From the cell containing the given text, extract its center point as [x, y] coordinate. 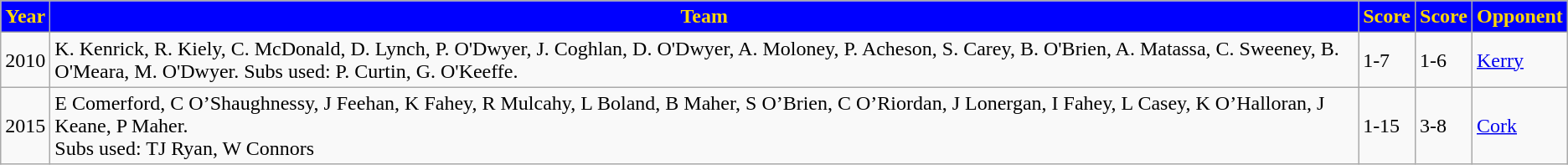
Year [25, 17]
Opponent [1519, 17]
Team [704, 17]
1-7 [1387, 60]
1-6 [1444, 60]
2010 [25, 60]
1-15 [1387, 126]
Cork [1519, 126]
Kerry [1519, 60]
3-8 [1444, 126]
2015 [25, 126]
